Extract the [x, y] coordinate from the center of the cell holding the provided text.  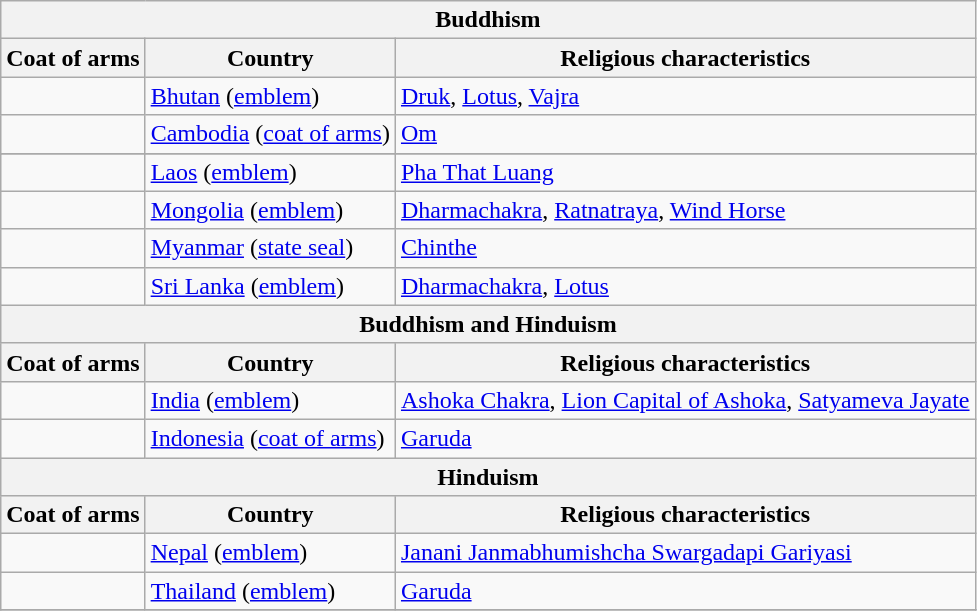
Cambodia (coat of arms) [270, 134]
Ashoka Chakra, Lion Capital of Ashoka, Satyameva Jayate [685, 400]
Pha That Luang [685, 172]
Dharmachakra, Lotus [685, 286]
Indonesia (coat of arms) [270, 438]
India (emblem) [270, 400]
Thailand (emblem) [270, 591]
Hinduism [488, 477]
Om [685, 134]
Bhutan (emblem) [270, 96]
Druk, Lotus, Vajra [685, 96]
Laos (emblem) [270, 172]
Sri Lanka (emblem) [270, 286]
Nepal (emblem) [270, 553]
Buddhism and Hinduism [488, 324]
Myanmar (state seal) [270, 248]
Mongolia (emblem) [270, 210]
Buddhism [488, 20]
Chinthe [685, 248]
Janani Janmabhumishcha Swargadapi Gariyasi [685, 553]
Dharmachakra, Ratnatraya, Wind Horse [685, 210]
